Output the [X, Y] coordinate of the center of the cell containing the given text.  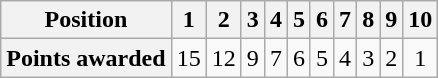
10 [420, 20]
15 [188, 58]
8 [368, 20]
Position [86, 20]
Points awarded [86, 58]
12 [224, 58]
